Detect which cell encompasses the target text, then output its [x, y] center coordinate. 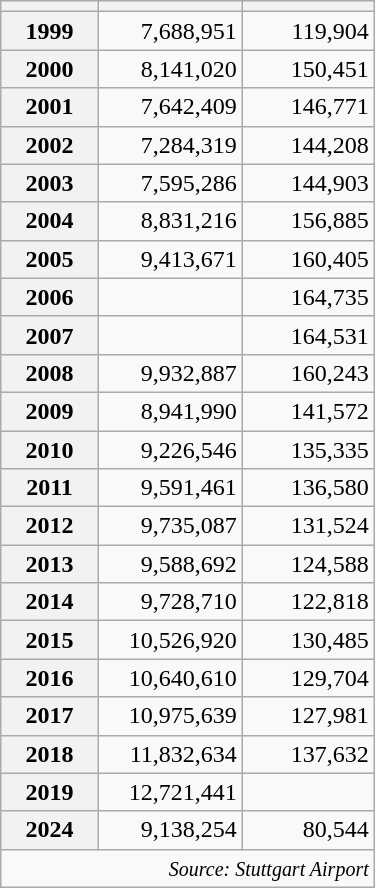
1999 [50, 31]
7,284,319 [170, 145]
2007 [50, 335]
2010 [50, 449]
12,721,441 [170, 792]
Source: Stuttgart Airport [188, 868]
130,485 [308, 640]
10,640,610 [170, 678]
9,588,692 [170, 564]
119,904 [308, 31]
2011 [50, 488]
2008 [50, 373]
2000 [50, 69]
150,451 [308, 69]
2017 [50, 716]
8,941,990 [170, 411]
80,544 [308, 830]
2013 [50, 564]
2024 [50, 830]
8,141,020 [170, 69]
129,704 [308, 678]
2002 [50, 145]
2004 [50, 221]
2015 [50, 640]
9,591,461 [170, 488]
7,642,409 [170, 107]
160,243 [308, 373]
11,832,634 [170, 754]
146,771 [308, 107]
2016 [50, 678]
2014 [50, 602]
122,818 [308, 602]
127,981 [308, 716]
8,831,216 [170, 221]
9,413,671 [170, 259]
156,885 [308, 221]
135,335 [308, 449]
164,735 [308, 297]
2003 [50, 183]
9,735,087 [170, 526]
160,405 [308, 259]
10,975,639 [170, 716]
2006 [50, 297]
136,580 [308, 488]
137,632 [308, 754]
2009 [50, 411]
144,903 [308, 183]
124,588 [308, 564]
2019 [50, 792]
9,138,254 [170, 830]
9,932,887 [170, 373]
141,572 [308, 411]
2012 [50, 526]
7,595,286 [170, 183]
164,531 [308, 335]
131,524 [308, 526]
2005 [50, 259]
7,688,951 [170, 31]
2018 [50, 754]
9,226,546 [170, 449]
9,728,710 [170, 602]
10,526,920 [170, 640]
2001 [50, 107]
144,208 [308, 145]
